Identify which cell holds the provided text, then report its (x, y) central coordinate. 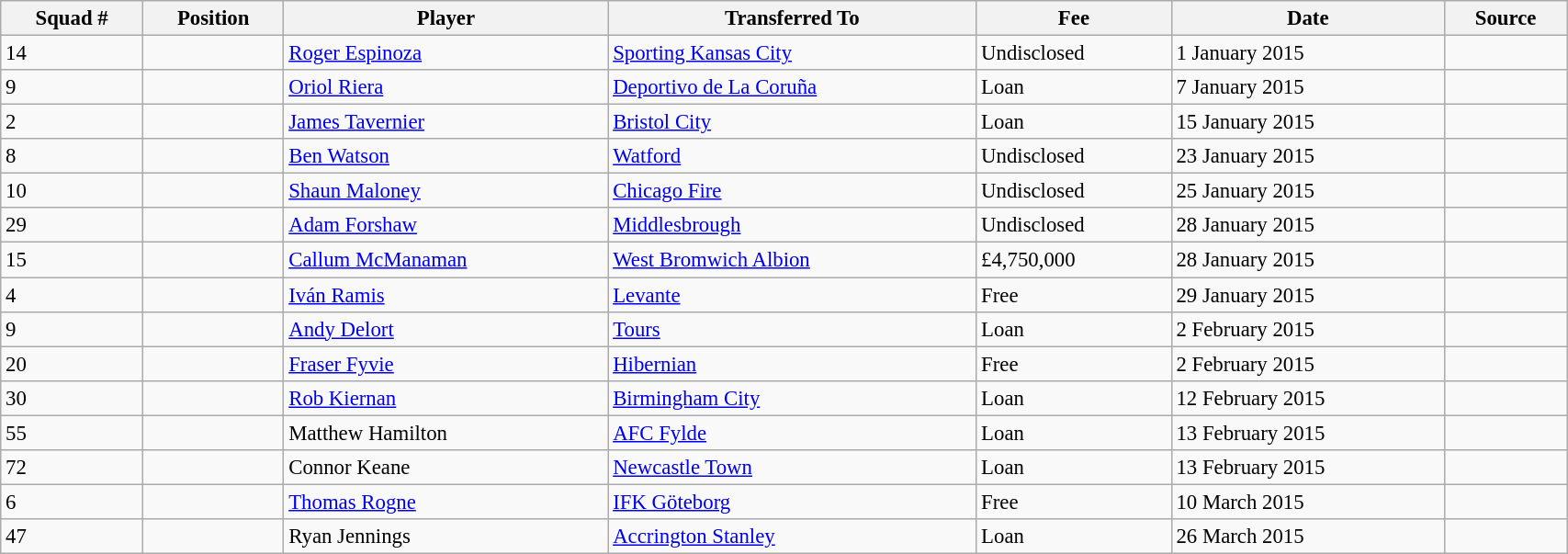
IFK Göteborg (792, 502)
10 March 2015 (1308, 502)
Adam Forshaw (446, 225)
Deportivo de La Coruña (792, 87)
Position (213, 18)
2 (72, 122)
12 February 2015 (1308, 398)
7 January 2015 (1308, 87)
Oriol Riera (446, 87)
47 (72, 537)
25 January 2015 (1308, 191)
55 (72, 433)
Middlesbrough (792, 225)
29 January 2015 (1308, 295)
Watford (792, 156)
Fraser Fyvie (446, 364)
10 (72, 191)
8 (72, 156)
Date (1308, 18)
Levante (792, 295)
Hibernian (792, 364)
£4,750,000 (1074, 260)
Thomas Rogne (446, 502)
20 (72, 364)
Source (1505, 18)
AFC Fylde (792, 433)
Chicago Fire (792, 191)
Andy Delort (446, 329)
26 March 2015 (1308, 537)
Callum McManaman (446, 260)
30 (72, 398)
6 (72, 502)
Transferred To (792, 18)
Shaun Maloney (446, 191)
Player (446, 18)
Tours (792, 329)
4 (72, 295)
29 (72, 225)
Ryan Jennings (446, 537)
Matthew Hamilton (446, 433)
Squad # (72, 18)
Rob Kiernan (446, 398)
Roger Espinoza (446, 53)
15 (72, 260)
Bristol City (792, 122)
James Tavernier (446, 122)
Iván Ramis (446, 295)
15 January 2015 (1308, 122)
Accrington Stanley (792, 537)
Fee (1074, 18)
Birmingham City (792, 398)
Connor Keane (446, 468)
Sporting Kansas City (792, 53)
72 (72, 468)
Newcastle Town (792, 468)
West Bromwich Albion (792, 260)
23 January 2015 (1308, 156)
14 (72, 53)
Ben Watson (446, 156)
1 January 2015 (1308, 53)
